For the text-containing cell, return its midpoint in [X, Y] coordinate format. 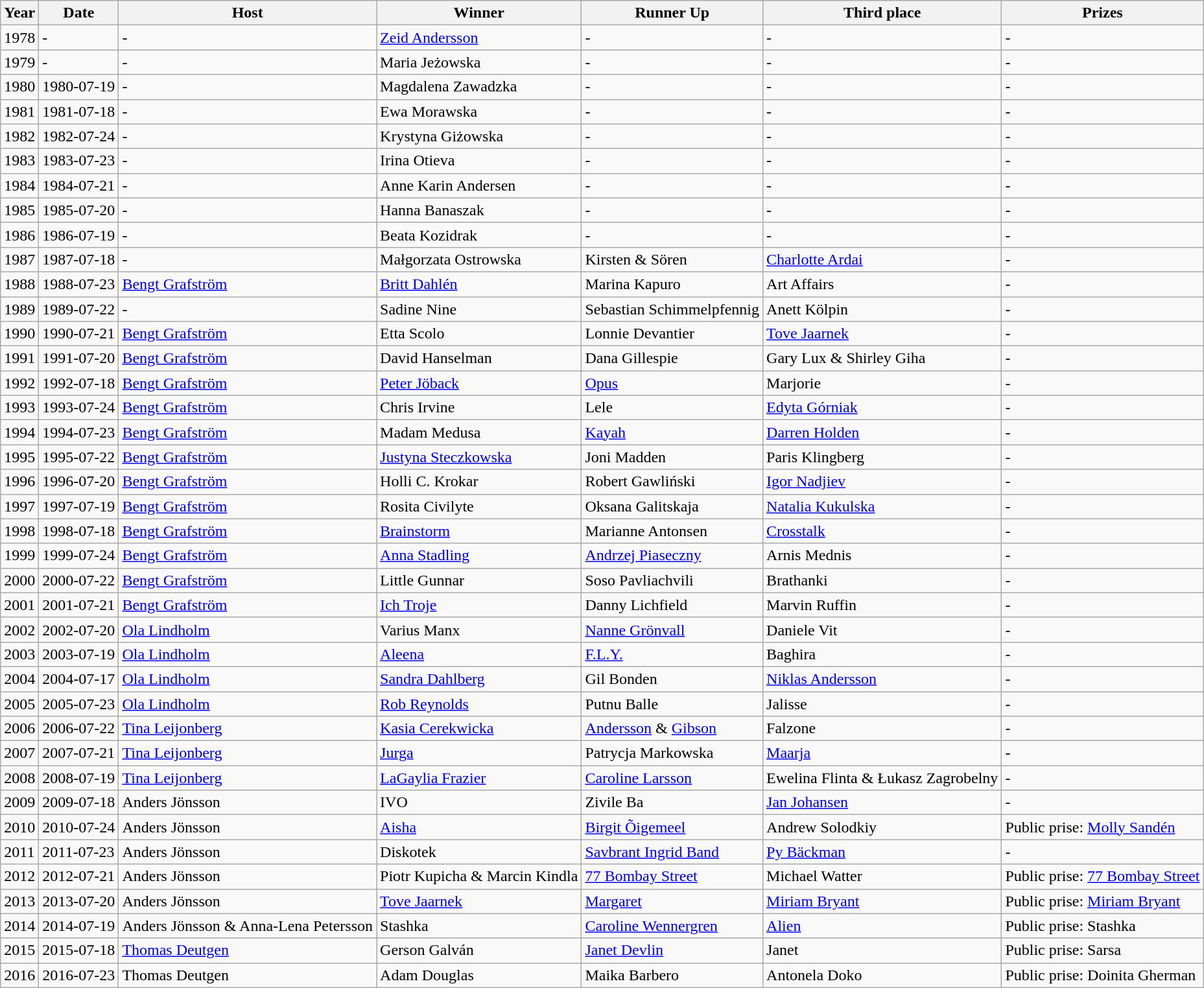
2005-07-23 [79, 703]
1978 [19, 38]
Igor Nadjiev [882, 482]
2006-07-22 [79, 729]
1998-07-18 [79, 531]
1987-07-18 [79, 259]
Public prise: Sarsa [1102, 950]
2001-07-21 [79, 605]
1989-07-22 [79, 309]
2000 [19, 580]
Britt Dahlén [479, 284]
Antonela Doko [882, 975]
Py Bäckman [882, 852]
Irina Otieva [479, 161]
2016-07-23 [79, 975]
2012 [19, 876]
2013-07-20 [79, 901]
1982-07-24 [79, 136]
1985-07-20 [79, 210]
Lele [672, 408]
Prizes [1102, 13]
1990 [19, 334]
Beata Kozidrak [479, 235]
2010-07-24 [79, 827]
1982 [19, 136]
Kirsten & Sören [672, 259]
Brathanki [882, 580]
2008-07-19 [79, 778]
Justyna Steczkowska [479, 457]
F.L.Y. [672, 654]
1999 [19, 556]
2001 [19, 605]
Aisha [479, 827]
77 Bombay Street [672, 876]
Gary Lux & Shirley Giha [882, 359]
2011-07-23 [79, 852]
1997 [19, 506]
Oksana Galitskaja [672, 506]
Miriam Bryant [882, 901]
Soso Pavliachvili [672, 580]
Zeid Andersson [479, 38]
Maika Barbero [672, 975]
2009 [19, 803]
2003-07-19 [79, 654]
2016 [19, 975]
Sandra Dahlberg [479, 679]
Public prise: Miriam Bryant [1102, 901]
1985 [19, 210]
Putnu Balle [672, 703]
Crosstalk [882, 531]
1980-07-19 [79, 87]
2012-07-21 [79, 876]
Runner Up [672, 13]
2014-07-19 [79, 926]
Savbrant Ingrid Band [672, 852]
Anna Stadling [479, 556]
1984 [19, 185]
Rob Reynolds [479, 703]
1991 [19, 359]
Ich Troje [479, 605]
1979 [19, 62]
1981-07-18 [79, 112]
Margaret [672, 901]
2013 [19, 901]
Darren Holden [882, 432]
Krystyna Giżowska [479, 136]
2003 [19, 654]
Piotr Kupicha & Marcin Kindla [479, 876]
2011 [19, 852]
Jalisse [882, 703]
2004-07-17 [79, 679]
Alien [882, 926]
Aleena [479, 654]
1983-07-23 [79, 161]
1994 [19, 432]
Gerson Galván [479, 950]
Sadine Nine [479, 309]
Year [19, 13]
Andrzej Piaseczny [672, 556]
Sebastian Schimmelpfennig [672, 309]
Gil Bonden [672, 679]
Falzone [882, 729]
2014 [19, 926]
1986-07-19 [79, 235]
Rosita Civilyte [479, 506]
Ewelina Flinta & Łukasz Zagrobelny [882, 778]
Anett Kölpin [882, 309]
2010 [19, 827]
Zivile Ba [672, 803]
Anders Jönsson & Anna-Lena Petersson [248, 926]
Kasia Cerekwicka [479, 729]
Madam Medusa [479, 432]
Edyta Górniak [882, 408]
1987 [19, 259]
1997-07-19 [79, 506]
LaGaylia Frazier [479, 778]
Opus [672, 383]
Jurga [479, 753]
Birgit Õigemeel [672, 827]
Marianne Antonsen [672, 531]
David Hanselman [479, 359]
Peter Jöback [479, 383]
Date [79, 13]
Baghira [882, 654]
Andrew Solodkiy [882, 827]
Danny Lichfield [672, 605]
1998 [19, 531]
Stashka [479, 926]
1994-07-23 [79, 432]
Art Affairs [882, 284]
Third place [882, 13]
1993 [19, 408]
Anne Karin Andersen [479, 185]
Marvin Ruffin [882, 605]
Public prise: 77 Bombay Street [1102, 876]
Kayah [672, 432]
1990-07-21 [79, 334]
Caroline Larsson [672, 778]
1980 [19, 87]
Etta Scolo [479, 334]
Ewa Morawska [479, 112]
Caroline Wennergren [672, 926]
2007-07-21 [79, 753]
1983 [19, 161]
1992-07-18 [79, 383]
2004 [19, 679]
1986 [19, 235]
2009-07-18 [79, 803]
1993-07-24 [79, 408]
Lonnie Devantier [672, 334]
Niklas Andersson [882, 679]
Charlotte Ardai [882, 259]
Janet [882, 950]
Robert Gawliński [672, 482]
Patrycja Markowska [672, 753]
Chris Irvine [479, 408]
1992 [19, 383]
1996 [19, 482]
1984-07-21 [79, 185]
Public prise: Doinita Gherman [1102, 975]
Małgorzata Ostrowska [479, 259]
Brainstorm [479, 531]
Host [248, 13]
IVO [479, 803]
Diskotek [479, 852]
Dana Gillespie [672, 359]
Natalia Kukulska [882, 506]
Arnis Mednis [882, 556]
1996-07-20 [79, 482]
Marjorie [882, 383]
2007 [19, 753]
Maria Jeżowska [479, 62]
2015-07-18 [79, 950]
1999-07-24 [79, 556]
Daniele Vit [882, 629]
Andersson & Gibson [672, 729]
2002-07-20 [79, 629]
Jan Johansen [882, 803]
2006 [19, 729]
Michael Watter [882, 876]
1981 [19, 112]
2005 [19, 703]
1995 [19, 457]
1988-07-23 [79, 284]
Varius Manx [479, 629]
Public prise: Molly Sandén [1102, 827]
2000-07-22 [79, 580]
2002 [19, 629]
1988 [19, 284]
Magdalena Zawadzka [479, 87]
1989 [19, 309]
Marina Kapuro [672, 284]
1991-07-20 [79, 359]
Little Gunnar [479, 580]
Winner [479, 13]
1995-07-22 [79, 457]
Hanna Banaszak [479, 210]
2015 [19, 950]
Nanne Grönvall [672, 629]
Joni Madden [672, 457]
Maarja [882, 753]
Adam Douglas [479, 975]
Janet Devlin [672, 950]
Holli C. Krokar [479, 482]
2008 [19, 778]
Public prise: Stashka [1102, 926]
Paris Klingberg [882, 457]
